Output the (X, Y) coordinate of the center of the cell containing the given text.  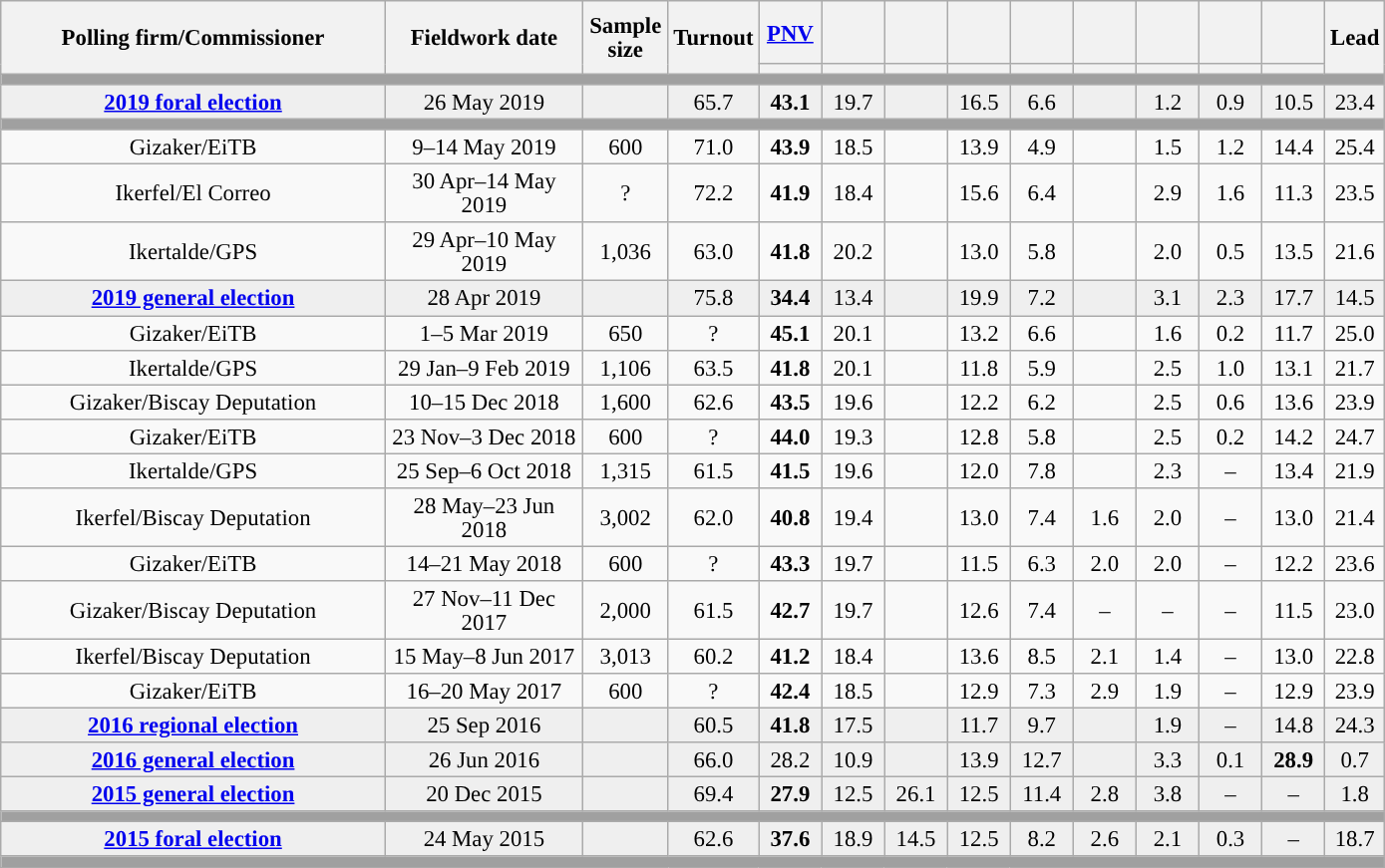
23 Nov–3 Dec 2018 (484, 436)
21.6 (1355, 253)
25.4 (1355, 147)
28.2 (790, 759)
12.6 (979, 610)
42.7 (790, 610)
62.0 (714, 518)
14–21 May 2018 (484, 564)
13.2 (979, 333)
30 Apr–14 May 2019 (484, 193)
23.6 (1355, 564)
Sample size (625, 38)
28.9 (1294, 759)
41.2 (790, 656)
3.8 (1167, 795)
2015 foral election (193, 839)
2019 general election (193, 299)
19.3 (854, 436)
9.7 (1041, 725)
22.8 (1355, 656)
24.3 (1355, 725)
26 May 2019 (484, 102)
650 (625, 333)
1–5 Mar 2019 (484, 333)
18.9 (854, 839)
15 May–8 Jun 2017 (484, 656)
27 Nov–11 Dec 2017 (484, 610)
4.9 (1041, 147)
72.2 (714, 193)
45.1 (790, 333)
12.8 (979, 436)
65.7 (714, 102)
25.0 (1355, 333)
41.9 (790, 193)
26 Jun 2016 (484, 759)
2019 foral election (193, 102)
75.8 (714, 299)
20 Dec 2015 (484, 795)
24 May 2015 (484, 839)
Ikerfel/El Correo (193, 193)
1.4 (1167, 656)
5.9 (1041, 367)
3.1 (1167, 299)
6.3 (1041, 564)
0.5 (1230, 253)
19.9 (979, 299)
42.4 (790, 692)
43.9 (790, 147)
0.9 (1230, 102)
60.2 (714, 656)
23.5 (1355, 193)
6.2 (1041, 403)
1,106 (625, 367)
43.5 (790, 403)
24.7 (1355, 436)
7.8 (1041, 470)
17.5 (854, 725)
1.0 (1230, 367)
0.3 (1230, 839)
13.1 (1294, 367)
1.8 (1355, 795)
2.8 (1105, 795)
8.5 (1041, 656)
11.4 (1041, 795)
34.4 (790, 299)
16–20 May 2017 (484, 692)
PNV (790, 32)
10.5 (1294, 102)
3,013 (625, 656)
23.4 (1355, 102)
1,036 (625, 253)
12.0 (979, 470)
23.0 (1355, 610)
8.2 (1041, 839)
63.0 (714, 253)
10–15 Dec 2018 (484, 403)
1.5 (1167, 147)
41.5 (790, 470)
20.2 (854, 253)
25 Sep 2016 (484, 725)
0.7 (1355, 759)
14.8 (1294, 725)
13.5 (1294, 253)
3.3 (1167, 759)
19.4 (854, 518)
29 Apr–10 May 2019 (484, 253)
14.2 (1294, 436)
Turnout (714, 38)
2016 regional election (193, 725)
0.6 (1230, 403)
44.0 (790, 436)
2,000 (625, 610)
Lead (1355, 38)
17.7 (1294, 299)
15.6 (979, 193)
43.1 (790, 102)
26.1 (915, 795)
11.3 (1294, 193)
21.9 (1355, 470)
2.6 (1105, 839)
16.5 (979, 102)
Polling firm/Commissioner (193, 38)
2015 general election (193, 795)
60.5 (714, 725)
29 Jan–9 Feb 2019 (484, 367)
1,600 (625, 403)
3,002 (625, 518)
9–14 May 2019 (484, 147)
63.5 (714, 367)
0.1 (1230, 759)
28 Apr 2019 (484, 299)
66.0 (714, 759)
6.4 (1041, 193)
21.7 (1355, 367)
40.8 (790, 518)
71.0 (714, 147)
7.2 (1041, 299)
12.7 (1041, 759)
69.4 (714, 795)
27.9 (790, 795)
43.3 (790, 564)
Fieldwork date (484, 38)
18.7 (1355, 839)
10.9 (854, 759)
21.4 (1355, 518)
1,315 (625, 470)
7.3 (1041, 692)
11.8 (979, 367)
14.4 (1294, 147)
37.6 (790, 839)
25 Sep–6 Oct 2018 (484, 470)
2016 general election (193, 759)
28 May–23 Jun 2018 (484, 518)
